Locate the cell with the specified text and output its (x, y) center coordinate. 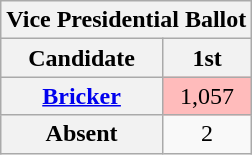
Absent (82, 134)
Candidate (82, 58)
Bricker (82, 96)
2 (206, 134)
Vice Presidential Ballot (126, 20)
1st (206, 58)
1,057 (206, 96)
